For the text-containing cell, return its midpoint in (x, y) coordinate format. 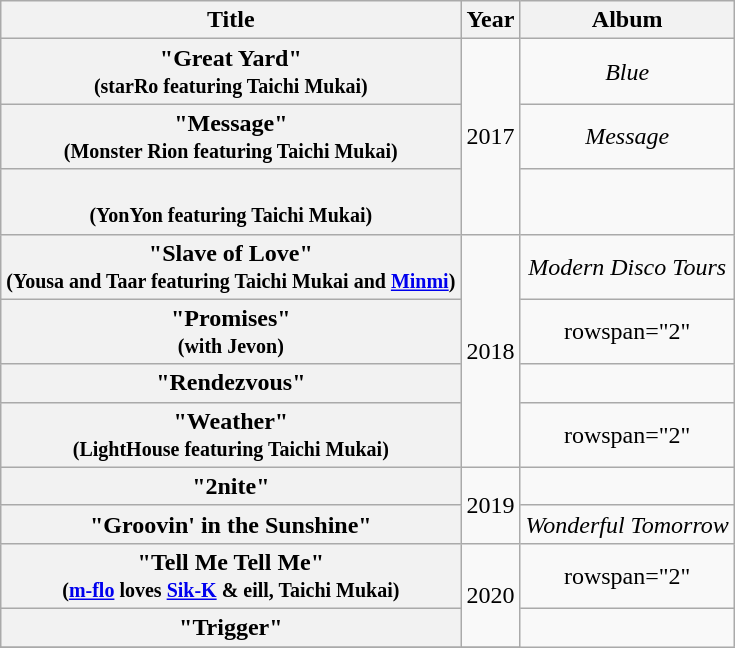
"Weather"(LightHouse featuring Taichi Mukai) (231, 434)
"Groovin' in the Sunshine" (231, 524)
Modern Disco Tours (627, 266)
2019 (490, 505)
Year (490, 20)
"Tell Me Tell Me"(m-flo loves Sik-K & eill, Taichi Mukai) (231, 576)
"Message"(Monster Rion featuring Taichi Mukai) (231, 136)
"Rendezvous" (231, 383)
Wonderful Tomorrow (627, 524)
"Promises"(with Jevon) (231, 332)
Album (627, 20)
(YonYon featuring Taichi Mukai) (231, 202)
2020 (490, 594)
"2nite" (231, 486)
"Trigger" (231, 627)
"Great Yard"(starRo featuring Taichi Mukai) (231, 72)
Message (627, 136)
Title (231, 20)
2017 (490, 136)
2018 (490, 350)
Blue (627, 72)
"Slave of Love"(Yousa and Taar featuring Taichi Mukai and Minmi) (231, 266)
